Locate the cell with the specified text and output its (x, y) center coordinate. 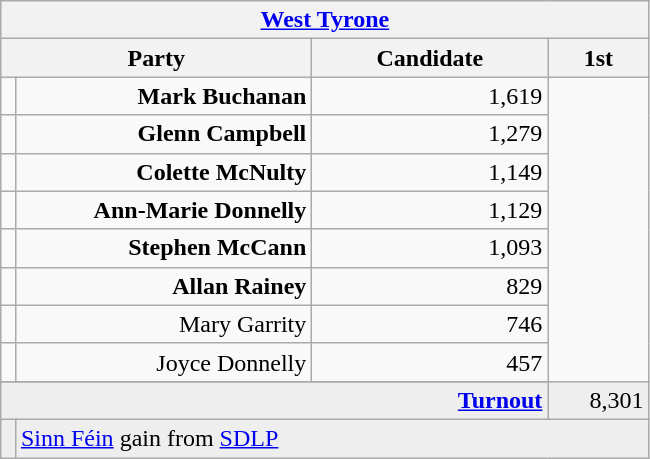
Glenn Campbell (163, 134)
Ann-Marie Donnelly (163, 210)
West Tyrone (325, 20)
1,279 (430, 134)
Sinn Féin gain from SDLP (332, 438)
Mark Buchanan (163, 96)
1,093 (430, 248)
829 (430, 286)
Colette McNulty (163, 172)
1,619 (430, 96)
Stephen McCann (163, 248)
8,301 (598, 400)
Allan Rainey (163, 286)
Mary Garrity (163, 324)
Joyce Donnelly (163, 362)
Candidate (430, 58)
1,129 (430, 210)
746 (430, 324)
1,149 (430, 172)
Party (156, 58)
Turnout (274, 400)
1st (598, 58)
457 (430, 362)
